Search for the cell housing the specified text and yield its [x, y] center coordinate. 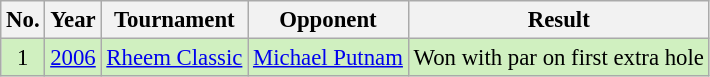
Tournament [174, 20]
Opponent [328, 20]
No. [23, 20]
1 [23, 58]
Result [558, 20]
Won with par on first extra hole [558, 58]
Michael Putnam [328, 58]
Year [73, 20]
Rheem Classic [174, 58]
2006 [73, 58]
